Provide the [X, Y] coordinate of the cell's center where the given text is located.  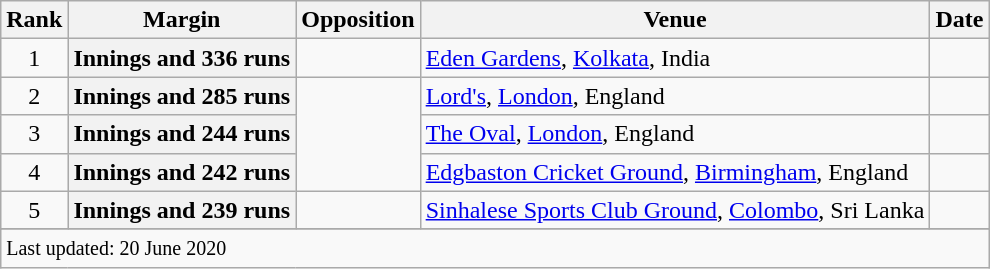
5 [34, 210]
Date [960, 20]
Sinhalese Sports Club Ground, Colombo, Sri Lanka [675, 210]
Eden Gardens, Kolkata, India [675, 58]
1 [34, 58]
Edgbaston Cricket Ground, Birmingham, England [675, 172]
The Oval, London, England [675, 134]
Rank [34, 20]
3 [34, 134]
Innings and 336 runs [182, 58]
Lord's, London, England [675, 96]
Innings and 244 runs [182, 134]
Innings and 242 runs [182, 172]
2 [34, 96]
Innings and 239 runs [182, 210]
Margin [182, 20]
4 [34, 172]
Opposition [358, 20]
Innings and 285 runs [182, 96]
Venue [675, 20]
Last updated: 20 June 2020 [495, 248]
